Locate the cell with the specified text and output its [X, Y] center coordinate. 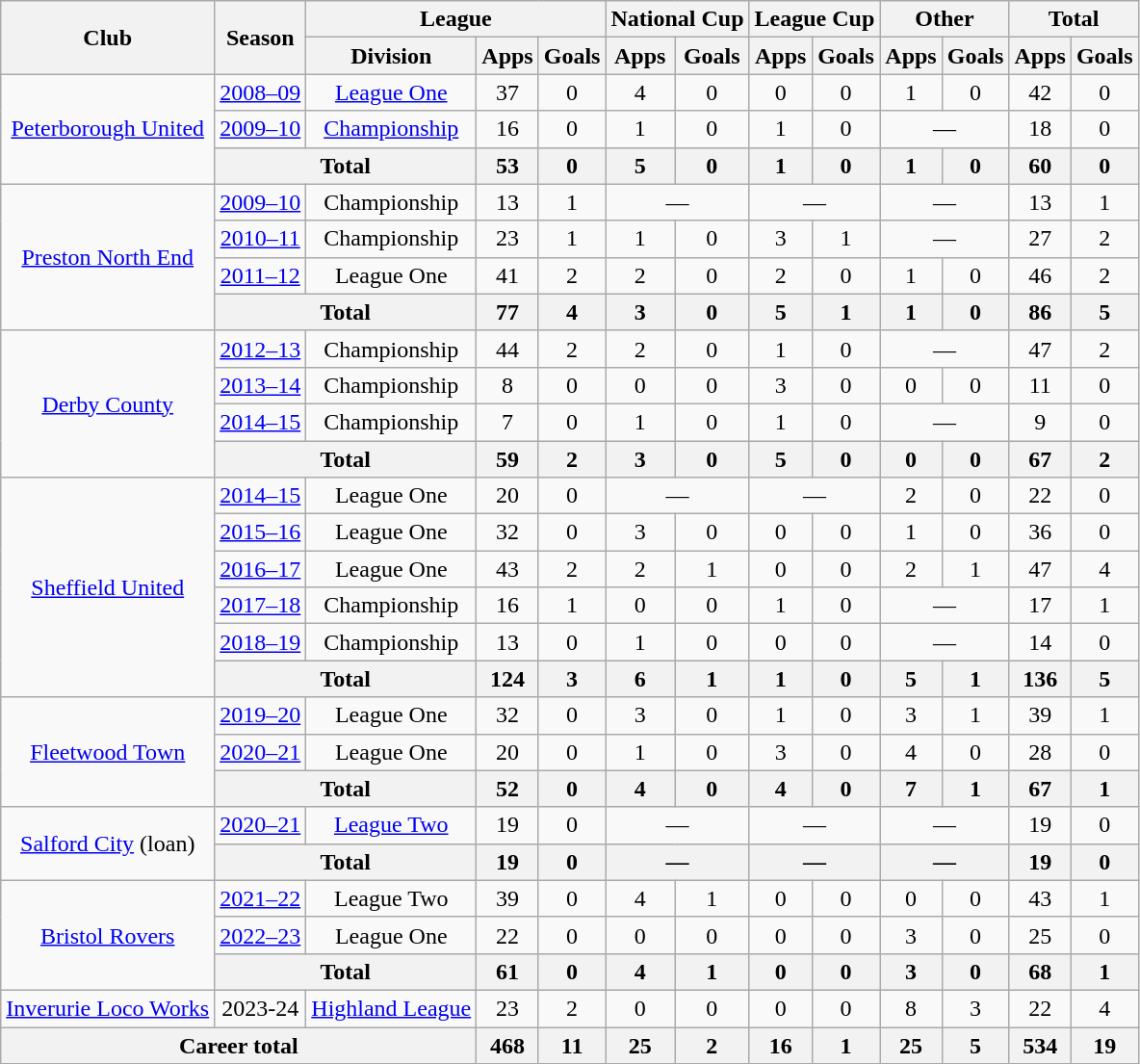
Bristol Rovers [108, 935]
2022–23 [260, 935]
41 [507, 275]
Career total [239, 1045]
Derby County [108, 403]
2012–13 [260, 349]
14 [1040, 642]
2021–22 [260, 898]
77 [507, 312]
17 [1040, 606]
National Cup [678, 19]
Salford City (loan) [108, 843]
44 [507, 349]
Fleetwood Town [108, 752]
86 [1040, 312]
42 [1040, 92]
6 [640, 679]
Season [260, 38]
2013–14 [260, 385]
League [456, 19]
Inverurie Loco Works [108, 1008]
League Cup [815, 19]
Peterborough United [108, 129]
61 [507, 972]
468 [507, 1045]
27 [1040, 239]
2023-24 [260, 1008]
Club [108, 38]
2017–18 [260, 606]
52 [507, 789]
534 [1040, 1045]
46 [1040, 275]
2015–16 [260, 532]
124 [507, 679]
18 [1040, 129]
Preston North End [108, 257]
68 [1040, 972]
Highland League [391, 1008]
2018–19 [260, 642]
2019–20 [260, 715]
59 [507, 459]
9 [1040, 422]
2010–11 [260, 239]
Division [391, 56]
28 [1040, 752]
37 [507, 92]
Other [945, 19]
2008–09 [260, 92]
2011–12 [260, 275]
136 [1040, 679]
53 [507, 166]
36 [1040, 532]
60 [1040, 166]
Sheffield United [108, 587]
2016–17 [260, 569]
